Scan for the cell matching the given text and deliver its [X, Y] coordinate at center. 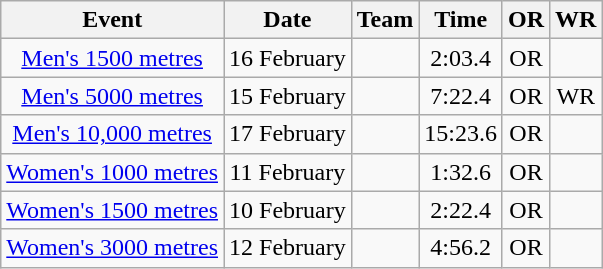
Women's 1500 metres [112, 210]
Men's 1500 metres [112, 58]
2:03.4 [461, 58]
16 February [288, 58]
Women's 1000 metres [112, 172]
1:32.6 [461, 172]
12 February [288, 248]
Date [288, 20]
Event [112, 20]
15:23.6 [461, 134]
2:22.4 [461, 210]
17 February [288, 134]
11 February [288, 172]
Time [461, 20]
Team [385, 20]
Men's 5000 metres [112, 96]
4:56.2 [461, 248]
7:22.4 [461, 96]
Women's 3000 metres [112, 248]
15 February [288, 96]
10 February [288, 210]
Men's 10,000 metres [112, 134]
